Locate the cell with the specified text and output its (x, y) center coordinate. 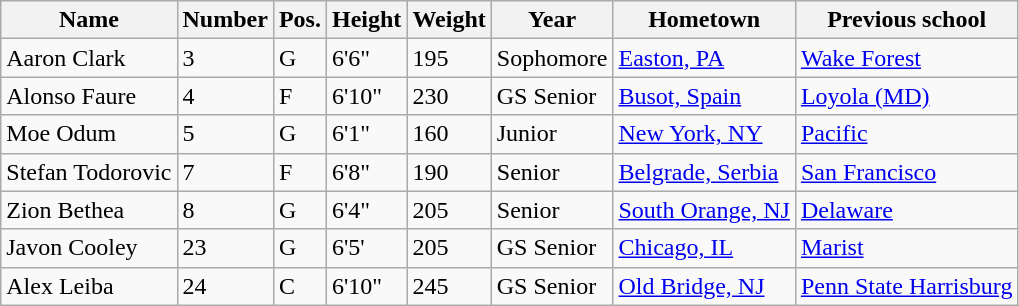
6'8" (366, 172)
195 (449, 58)
6'6" (366, 58)
Stefan Todorovic (89, 172)
6'1" (366, 134)
Pacific (906, 134)
Wake Forest (906, 58)
Aaron Clark (89, 58)
Alex Leiba (89, 286)
5 (225, 134)
Belgrade, Serbia (704, 172)
Zion Bethea (89, 210)
24 (225, 286)
Delaware (906, 210)
South Orange, NJ (704, 210)
Alonso Faure (89, 96)
3 (225, 58)
Name (89, 20)
Busot, Spain (704, 96)
6'5' (366, 248)
Junior (552, 134)
Javon Cooley (89, 248)
160 (449, 134)
Height (366, 20)
Sophomore (552, 58)
Marist (906, 248)
Loyola (MD) (906, 96)
23 (225, 248)
New York, NY (704, 134)
Year (552, 20)
Easton, PA (704, 58)
6'4" (366, 210)
Previous school (906, 20)
Pos. (300, 20)
C (300, 286)
Weight (449, 20)
4 (225, 96)
8 (225, 210)
Hometown (704, 20)
7 (225, 172)
San Francisco (906, 172)
Penn State Harrisburg (906, 286)
Number (225, 20)
190 (449, 172)
Chicago, IL (704, 248)
Old Bridge, NJ (704, 286)
Moe Odum (89, 134)
230 (449, 96)
245 (449, 286)
